Extract the [X, Y] coordinate from the center of the cell holding the provided text.  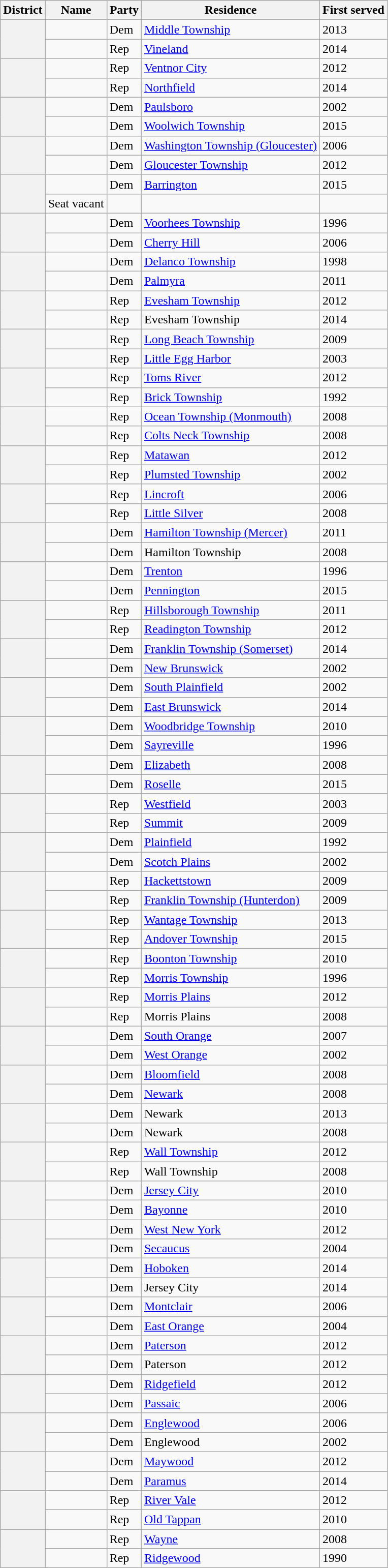
Morris Township [231, 978]
Bloomfield [231, 1074]
River Vale [231, 1500]
Ridgefield [231, 1384]
Trenton [231, 571]
Delanco Township [231, 262]
Hackettstown [231, 881]
New Brunswick [231, 668]
1990 [353, 1558]
East Orange [231, 1326]
Woolwich Township [231, 126]
Westfield [231, 803]
Cherry Hill [231, 243]
Maywood [231, 1461]
Brick Township [231, 397]
2007 [353, 1036]
Franklin Township (Somerset) [231, 649]
Gloucester Township [231, 165]
Middle Township [231, 29]
First served [353, 10]
Residence [231, 10]
Sayreville [231, 745]
Boonton Township [231, 958]
South Plainfield [231, 687]
Ventnor City [231, 68]
Roselle [231, 784]
Hamilton Township (Mercer) [231, 532]
West Orange [231, 1055]
District [23, 10]
Paulsboro [231, 107]
Hamilton Township [231, 552]
Seat vacant [76, 203]
Voorhees Township [231, 223]
Party [124, 10]
Andover Township [231, 939]
Washington Township (Gloucester) [231, 145]
Elizabeth [231, 765]
Scotch Plains [231, 862]
Pennington [231, 591]
West New York [231, 1229]
Plumsted Township [231, 474]
Palmyra [231, 281]
Northfield [231, 87]
Readington Township [231, 629]
Woodbridge Township [231, 726]
Old Tappan [231, 1520]
Toms River [231, 378]
Plainfield [231, 842]
Ridgewood [231, 1558]
Little Silver [231, 513]
Wayne [231, 1539]
South Orange [231, 1036]
Vineland [231, 49]
Long Beach Township [231, 339]
Hillsborough Township [231, 610]
Bayonne [231, 1210]
Summit [231, 823]
Hoboken [231, 1268]
Little Egg Harbor [231, 358]
1998 [353, 262]
Barrington [231, 184]
Name [76, 10]
East Brunswick [231, 707]
Secaucus [231, 1249]
Colts Neck Township [231, 436]
Wantage Township [231, 920]
Ocean Township (Monmouth) [231, 416]
Franklin Township (Hunterdon) [231, 900]
Lincroft [231, 494]
Passaic [231, 1403]
Montclair [231, 1307]
Matawan [231, 455]
Paramus [231, 1481]
